Pinpoint the cell where the given text exists, returning its [x, y] midpoint coordinate. 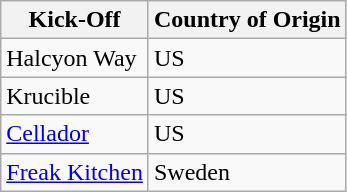
Kick-Off [75, 20]
Krucible [75, 96]
Halcyon Way [75, 58]
Freak Kitchen [75, 172]
Cellador [75, 134]
Sweden [247, 172]
Country of Origin [247, 20]
